Extract the (x, y) coordinate from the center of the cell holding the provided text.  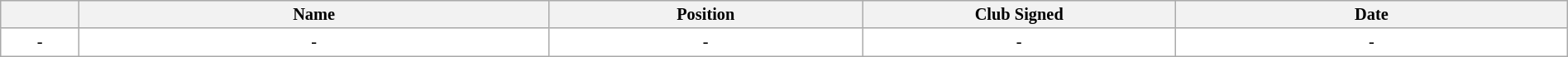
Position (706, 14)
Club Signed (1019, 14)
Date (1372, 14)
Name (313, 14)
